For the text-containing cell, return its midpoint in [x, y] coordinate format. 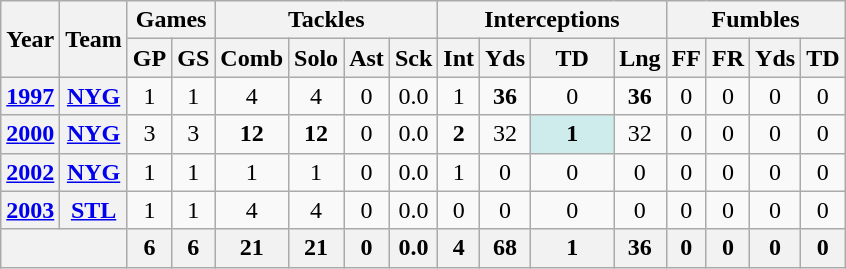
Int [459, 58]
Solo [316, 58]
2000 [30, 134]
2003 [30, 210]
Games [170, 20]
Comb [252, 58]
2 [459, 134]
68 [506, 248]
GS [194, 58]
Interceptions [552, 20]
Year [30, 39]
Ast [367, 58]
Tackles [326, 20]
GP [149, 58]
Fumbles [756, 20]
Lng [640, 58]
Sck [413, 58]
FR [728, 58]
STL [94, 210]
Team [94, 39]
1997 [30, 96]
FF [686, 58]
2002 [30, 172]
